Extract the (X, Y) coordinate from the center of the cell holding the provided text.  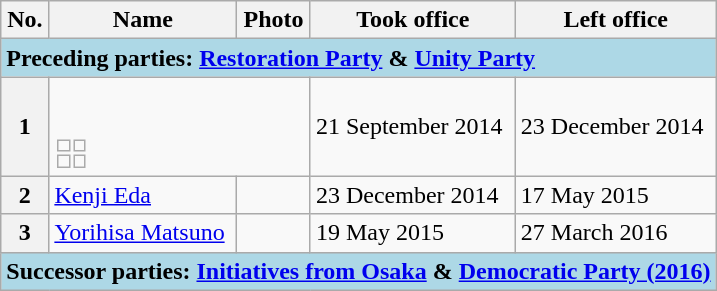
3 (25, 233)
Photo (274, 20)
2 (25, 195)
1 (25, 126)
No. (25, 20)
Successor parties: Initiatives from Osaka & Democratic Party (2016) (358, 271)
17 May 2015 (616, 195)
19 May 2015 (412, 233)
21 September 2014 (412, 126)
27 March 2016 (616, 233)
Left office (616, 20)
Name (143, 20)
Preceding parties: Restoration Party & Unity Party (358, 58)
Kenji Eda (143, 195)
Yorihisa Matsuno (143, 233)
Took office (412, 20)
